Output the (X, Y) coordinate of the center of the cell containing the given text.  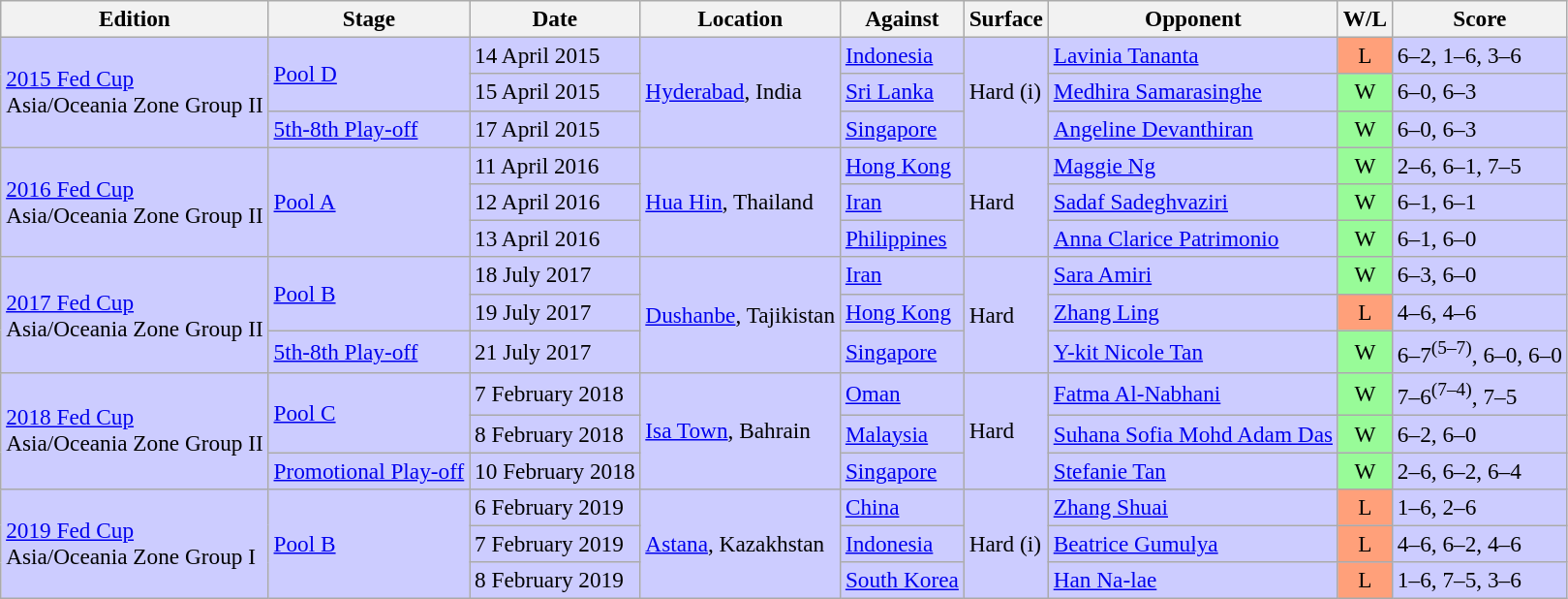
6 February 2019 (555, 507)
Suhana Sofia Mohd Adam Das (1193, 433)
Maggie Ng (1193, 165)
South Korea (902, 581)
Han Na-lae (1193, 581)
2017 Fed Cup Asia/Oceania Zone Group II (135, 315)
7 February 2019 (555, 544)
Surface (1005, 18)
12 April 2016 (555, 202)
6–1, 6–0 (1480, 238)
Isa Town, Bahrain (740, 430)
Date (555, 18)
Angeline Devanthiran (1193, 129)
6–2, 1–6, 3–6 (1480, 55)
Astana, Kazakhstan (740, 543)
Hua Hin, Thailand (740, 202)
China (902, 507)
Zhang Ling (1193, 312)
2018 Fed Cup Asia/Oceania Zone Group II (135, 430)
Promotional Play-off (369, 470)
19 July 2017 (555, 312)
17 April 2015 (555, 129)
Location (740, 18)
Stage (369, 18)
Dushanbe, Tajikistan (740, 315)
6–3, 6–0 (1480, 275)
Score (1480, 18)
4–6, 6–2, 4–6 (1480, 544)
11 April 2016 (555, 165)
6–1, 6–1 (1480, 202)
Sadaf Sadeghvaziri (1193, 202)
Anna Clarice Patrimonio (1193, 238)
Medhira Samarasinghe (1193, 92)
13 April 2016 (555, 238)
Pool D (369, 74)
7 February 2018 (555, 394)
Zhang Shuai (1193, 507)
Fatma Al-Nabhani (1193, 394)
W/L (1365, 18)
Pool A (369, 202)
1–6, 2–6 (1480, 507)
Pool C (369, 412)
Beatrice Gumulya (1193, 544)
6–7(5–7), 6–0, 6–0 (1480, 351)
Opponent (1193, 18)
Sara Amiri (1193, 275)
4–6, 4–6 (1480, 312)
10 February 2018 (555, 470)
2019 Fed Cup Asia/Oceania Zone Group I (135, 543)
2016 Fed Cup Asia/Oceania Zone Group II (135, 202)
Y-kit Nicole Tan (1193, 351)
Stefanie Tan (1193, 470)
8 February 2019 (555, 581)
7–6(7–4), 7–5 (1480, 394)
Malaysia (902, 433)
Oman (902, 394)
Edition (135, 18)
Hyderabad, India (740, 91)
2–6, 6–2, 6–4 (1480, 470)
Philippines (902, 238)
15 April 2015 (555, 92)
6–2, 6–0 (1480, 433)
18 July 2017 (555, 275)
2015 Fed Cup Asia/Oceania Zone Group II (135, 91)
2–6, 6–1, 7–5 (1480, 165)
21 July 2017 (555, 351)
1–6, 7–5, 3–6 (1480, 581)
Lavinia Tananta (1193, 55)
Against (902, 18)
8 February 2018 (555, 433)
Sri Lanka (902, 92)
14 April 2015 (555, 55)
